From the cell containing the given text, extract its center point as (X, Y) coordinate. 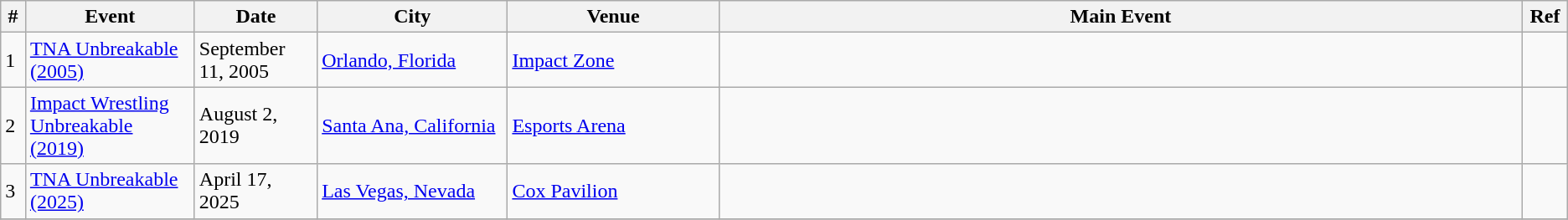
August 2, 2019 (255, 125)
# (13, 17)
April 17, 2025 (255, 191)
Date (255, 17)
1 (13, 60)
Main Event (1121, 17)
2 (13, 125)
City (412, 17)
TNA Unbreakable (2005) (110, 60)
Impact Wrestling Unbreakable (2019) (110, 125)
Venue (613, 17)
Event (110, 17)
Las Vegas, Nevada (412, 191)
Ref (1545, 17)
Orlando, Florida (412, 60)
September 11, 2005 (255, 60)
Impact Zone (613, 60)
Esports Arena (613, 125)
TNA Unbreakable (2025) (110, 191)
3 (13, 191)
Cox Pavilion (613, 191)
Santa Ana, California (412, 125)
